Return (x, y) of the center of cell containing provided text 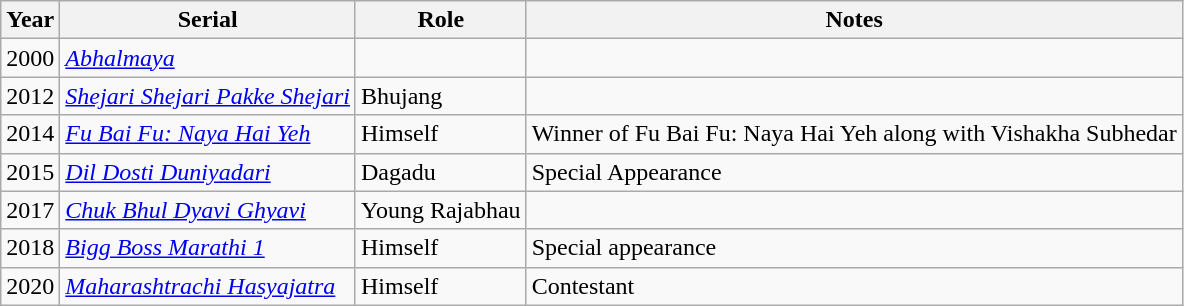
2017 (30, 210)
Serial (208, 20)
Year (30, 20)
Bigg Boss Marathi 1 (208, 248)
Notes (854, 20)
Abhalmaya (208, 58)
Contestant (854, 286)
Bhujang (440, 96)
Role (440, 20)
Maharashtrachi Hasyajatra (208, 286)
Dagadu (440, 172)
Special Appearance (854, 172)
2018 (30, 248)
Special appearance (854, 248)
2014 (30, 134)
Chuk Bhul Dyavi Ghyavi (208, 210)
Dil Dosti Duniyadari (208, 172)
Fu Bai Fu: Naya Hai Yeh (208, 134)
2000 (30, 58)
Shejari Shejari Pakke Shejari (208, 96)
Winner of Fu Bai Fu: Naya Hai Yeh along with Vishakha Subhedar (854, 134)
2020 (30, 286)
2012 (30, 96)
2015 (30, 172)
Young Rajabhau (440, 210)
